Detect which cell encompasses the target text, then output its (X, Y) center coordinate. 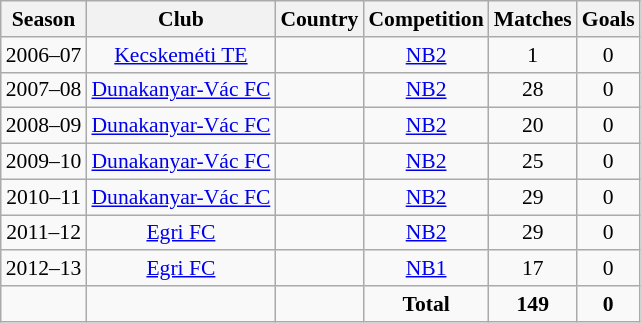
2007–08 (44, 90)
NB1 (426, 269)
2008–09 (44, 126)
28 (533, 90)
2009–10 (44, 162)
1 (533, 55)
2010–11 (44, 197)
Club (180, 19)
Matches (533, 19)
2006–07 (44, 55)
Season (44, 19)
20 (533, 126)
2011–12 (44, 233)
Goals (608, 19)
Kecskeméti TE (180, 55)
25 (533, 162)
17 (533, 269)
Country (319, 19)
Competition (426, 19)
2012–13 (44, 269)
Total (426, 304)
149 (533, 304)
